Search for the cell housing the specified text and yield its (X, Y) center coordinate. 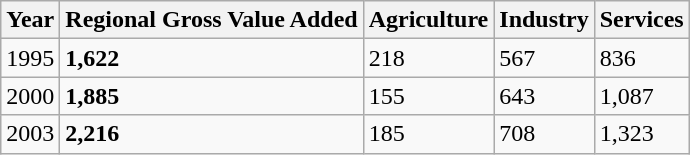
708 (544, 134)
2000 (30, 96)
Year (30, 20)
1995 (30, 58)
Agriculture (428, 20)
1,323 (642, 134)
567 (544, 58)
1,087 (642, 96)
643 (544, 96)
218 (428, 58)
Industry (544, 20)
185 (428, 134)
1,622 (212, 58)
Services (642, 20)
1,885 (212, 96)
Regional Gross Value Added (212, 20)
155 (428, 96)
2003 (30, 134)
836 (642, 58)
2,216 (212, 134)
